From the cell containing the given text, extract its center point as (X, Y) coordinate. 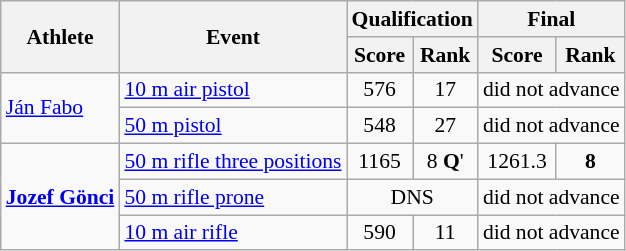
27 (446, 126)
Ján Fabo (60, 108)
50 m pistol (232, 126)
DNS (412, 197)
576 (380, 90)
Athlete (60, 36)
10 m air pistol (232, 90)
Jozef Gönci (60, 198)
Qualification (412, 19)
Final (552, 19)
50 m rifle three positions (232, 162)
8 Q' (446, 162)
548 (380, 126)
8 (590, 162)
Event (232, 36)
1261.3 (517, 162)
17 (446, 90)
50 m rifle prone (232, 197)
1165 (380, 162)
590 (380, 233)
10 m air rifle (232, 233)
11 (446, 233)
